Provide the [X, Y] coordinate of the cell's center where the given text is located.  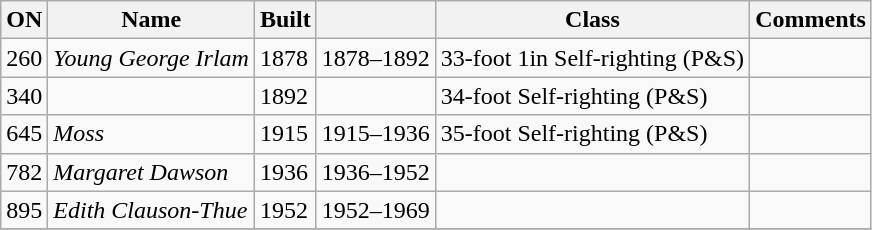
Built [285, 20]
1892 [285, 96]
1878 [285, 58]
34-foot Self-righting (P&S) [592, 96]
Class [592, 20]
Young George Irlam [152, 58]
Margaret Dawson [152, 172]
ON [24, 20]
1915–1936 [376, 134]
1936–1952 [376, 172]
1936 [285, 172]
1915 [285, 134]
260 [24, 58]
33-foot 1in Self-righting (P&S) [592, 58]
1952–1969 [376, 210]
895 [24, 210]
1878–1892 [376, 58]
782 [24, 172]
Edith Clauson-Thue [152, 210]
Name [152, 20]
35-foot Self-righting (P&S) [592, 134]
1952 [285, 210]
645 [24, 134]
Comments [811, 20]
Moss [152, 134]
340 [24, 96]
